Scan for the cell matching the given text and deliver its (x, y) coordinate at center. 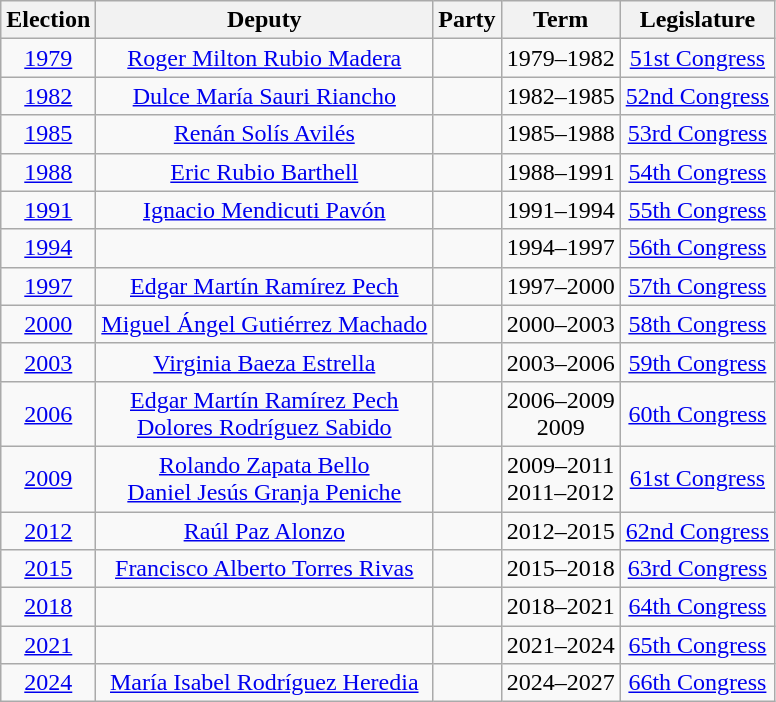
María Isabel Rodríguez Heredia (264, 683)
Party (467, 20)
58th Congress (697, 324)
1979 (48, 58)
1997–2000 (560, 286)
Edgar Martín Ramírez Pech (264, 286)
1991–1994 (560, 210)
64th Congress (697, 607)
1979–1982 (560, 58)
1994 (48, 248)
56th Congress (697, 248)
62nd Congress (697, 531)
Legislature (697, 20)
60th Congress (697, 414)
1982–1985 (560, 96)
51st Congress (697, 58)
2021 (48, 645)
57th Congress (697, 286)
1982 (48, 96)
Renán Solís Avilés (264, 134)
1988 (48, 172)
2000 (48, 324)
2021–2024 (560, 645)
2018–2021 (560, 607)
2015 (48, 569)
55th Congress (697, 210)
61st Congress (697, 478)
2024 (48, 683)
52nd Congress (697, 96)
2024–2027 (560, 683)
Dulce María Sauri Riancho (264, 96)
Deputy (264, 20)
Ignacio Mendicuti Pavón (264, 210)
2015–2018 (560, 569)
1997 (48, 286)
2003–2006 (560, 362)
2009–20112011–2012 (560, 478)
Miguel Ángel Gutiérrez Machado (264, 324)
1991 (48, 210)
Rolando Zapata BelloDaniel Jesús Granja Peniche (264, 478)
1985–1988 (560, 134)
Eric Rubio Barthell (264, 172)
Raúl Paz Alonzo (264, 531)
59th Congress (697, 362)
Francisco Alberto Torres Rivas (264, 569)
2003 (48, 362)
53rd Congress (697, 134)
66th Congress (697, 683)
63rd Congress (697, 569)
2006–20092009 (560, 414)
54th Congress (697, 172)
65th Congress (697, 645)
Virginia Baeza Estrella (264, 362)
1985 (48, 134)
2012–2015 (560, 531)
2009 (48, 478)
2000–2003 (560, 324)
Election (48, 20)
1994–1997 (560, 248)
Roger Milton Rubio Madera (264, 58)
2006 (48, 414)
1988–1991 (560, 172)
Term (560, 20)
2012 (48, 531)
Edgar Martín Ramírez PechDolores Rodríguez Sabido (264, 414)
2018 (48, 607)
